Find where the given text appears and provide that cell's center as (x, y) coordinate. 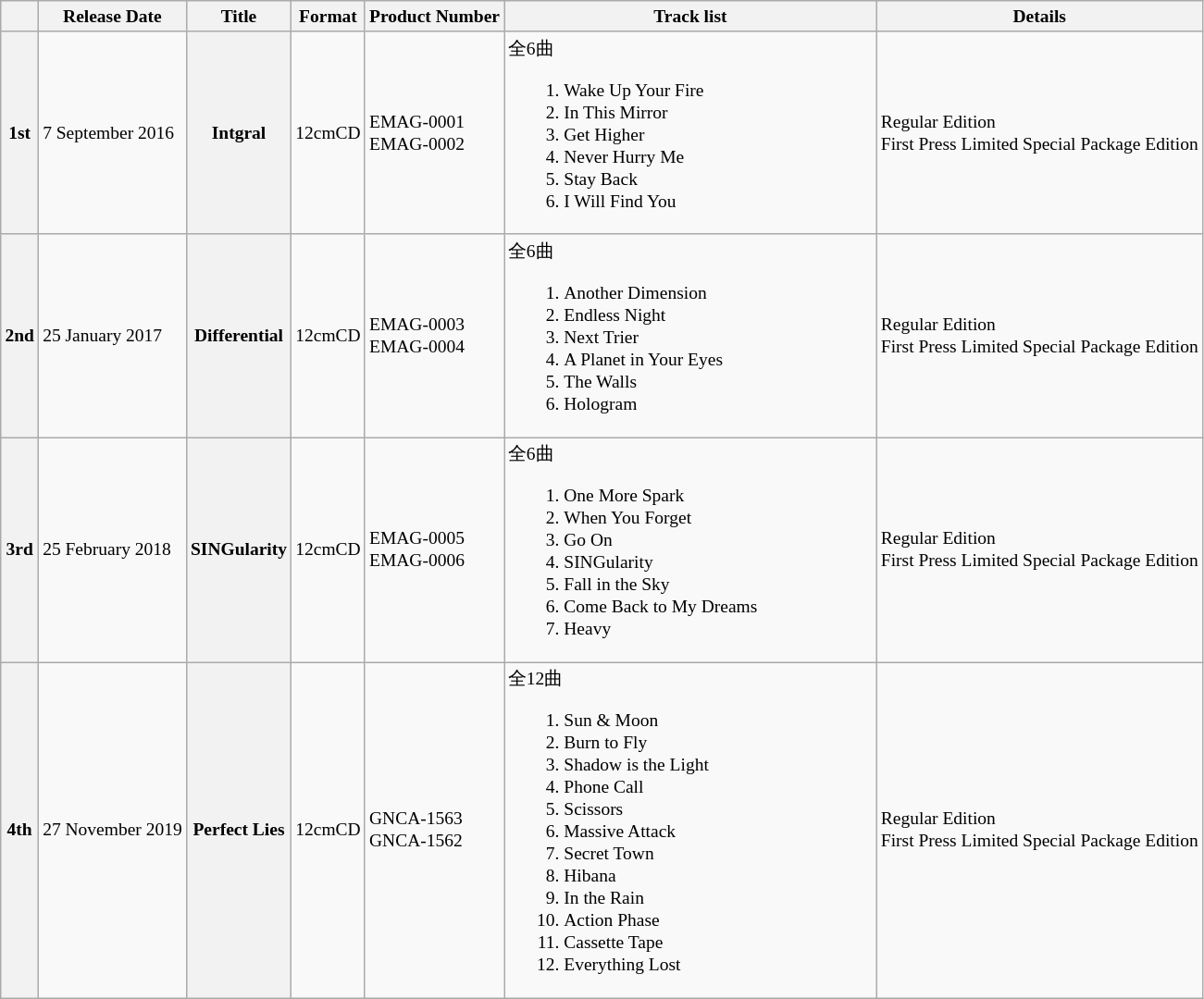
4th (20, 831)
Product Number (434, 17)
Track list (690, 17)
Release Date (112, 17)
全12曲Sun & MoonBurn to FlyShadow is the LightPhone CallScissorsMassive AttackSecret TownHibanaIn the RainAction PhaseCassette TapeEverything Lost (690, 831)
25 February 2018 (112, 549)
EMAG-0001EMAG-0002 (434, 133)
25 January 2017 (112, 335)
Intgral (239, 133)
1st (20, 133)
全6曲One More SparkWhen You ForgetGo OnSINGularityFall in the SkyCome Back to My DreamsHeavy (690, 549)
GNCA-1563GNCA-1562 (434, 831)
Perfect Lies (239, 831)
全6曲Another DimensionEndless NightNext TrierA Planet in Your EyesThe WallsHologram (690, 335)
全6曲Wake Up Your FireIn This MirrorGet HigherNever Hurry MeStay BackI Will Find You (690, 133)
Details (1039, 17)
7 September 2016 (112, 133)
27 November 2019 (112, 831)
Format (329, 17)
2nd (20, 335)
Differential (239, 335)
Title (239, 17)
SINGularity (239, 549)
3rd (20, 549)
EMAG-0005EMAG-0006 (434, 549)
EMAG-0003EMAG-0004 (434, 335)
